Pinpoint the cell where the given text exists, returning its (x, y) midpoint coordinate. 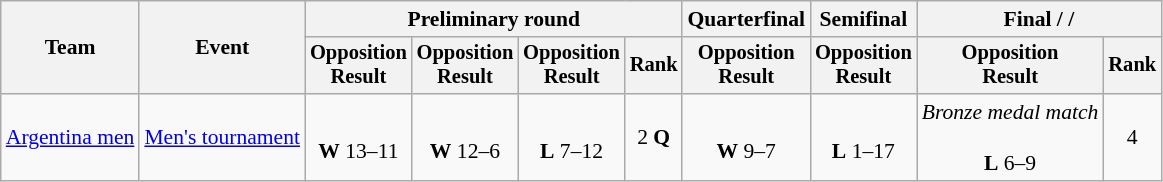
4 (1132, 138)
Argentina men (70, 138)
Bronze medal matchL 6–9 (1010, 138)
L 1–17 (864, 138)
Quarterfinal (746, 19)
Event (222, 48)
W 9–7 (746, 138)
W 12–6 (466, 138)
W 13–11 (358, 138)
L 7–12 (572, 138)
Preliminary round (494, 19)
Final / / (1039, 19)
2 Q (654, 138)
Semifinal (864, 19)
Team (70, 48)
Men's tournament (222, 138)
